Return the [x, y] coordinate for the center point of the cell that contains the specified text.  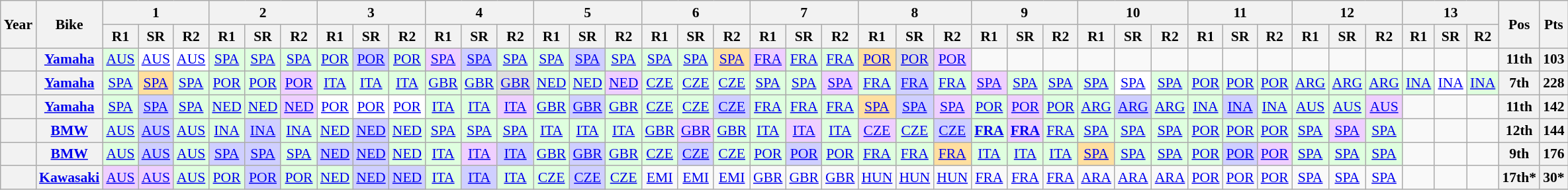
9th [1519, 154]
11 [1240, 13]
12th [1519, 130]
228 [1554, 83]
Kawasaki [69, 178]
10 [1133, 13]
9 [1025, 13]
2 [262, 13]
4 [479, 13]
144 [1554, 130]
12 [1348, 13]
7th [1519, 83]
7 [804, 13]
103 [1554, 60]
8 [915, 13]
176 [1554, 154]
5 [588, 13]
13 [1451, 13]
3 [371, 13]
Pos [1519, 24]
Pts [1554, 24]
30* [1554, 178]
Year [19, 24]
1 [156, 13]
142 [1554, 107]
Bike [69, 24]
17th* [1519, 178]
6 [696, 13]
